Provide the (x, y) coordinate of the cell's center where the given text is located.  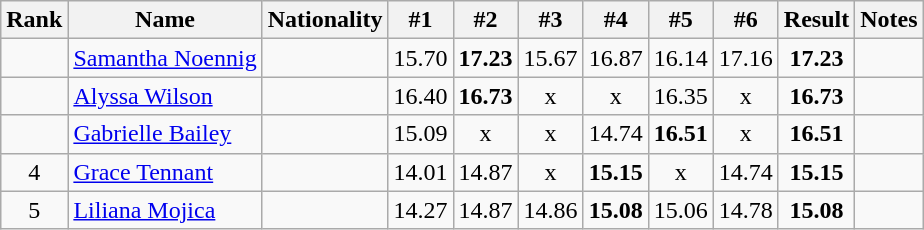
5 (34, 210)
#2 (486, 20)
15.67 (550, 58)
Nationality (325, 20)
Name (165, 20)
Liliana Mojica (165, 210)
Notes (889, 20)
#6 (746, 20)
14.86 (550, 210)
15.70 (420, 58)
14.78 (746, 210)
Grace Tennant (165, 172)
17.16 (746, 58)
14.27 (420, 210)
#3 (550, 20)
Gabrielle Bailey (165, 134)
#1 (420, 20)
#4 (616, 20)
Alyssa Wilson (165, 96)
16.14 (680, 58)
14.01 (420, 172)
Rank (34, 20)
4 (34, 172)
#5 (680, 20)
15.06 (680, 210)
16.87 (616, 58)
16.35 (680, 96)
Samantha Noennig (165, 58)
Result (816, 20)
15.09 (420, 134)
16.40 (420, 96)
